From the cell containing the given text, extract its center point as [x, y] coordinate. 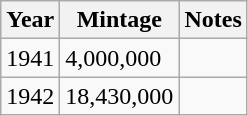
1941 [30, 58]
18,430,000 [120, 96]
1942 [30, 96]
Year [30, 20]
Notes [213, 20]
Mintage [120, 20]
4,000,000 [120, 58]
